For the text-containing cell, return its midpoint in (x, y) coordinate format. 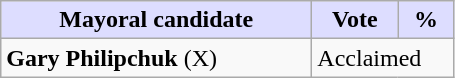
Gary Philipchuk (X) (156, 58)
Mayoral candidate (156, 20)
Vote (355, 20)
% (426, 20)
Acclaimed (383, 58)
